For the text-containing cell, return its midpoint in [X, Y] coordinate format. 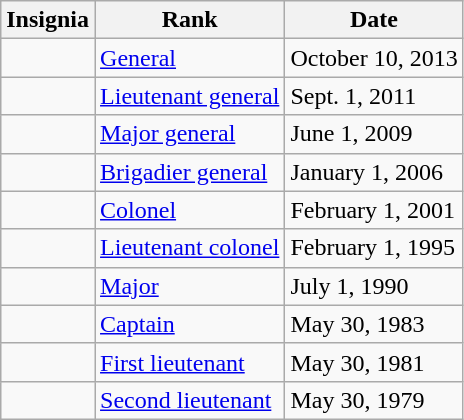
February 1, 2001 [374, 210]
Major [190, 286]
May 30, 1979 [374, 400]
Lieutenant general [190, 96]
Lieutenant colonel [190, 248]
May 30, 1981 [374, 362]
Captain [190, 324]
Colonel [190, 210]
Second lieutenant [190, 400]
Sept. 1, 2011 [374, 96]
Date [374, 20]
January 1, 2006 [374, 172]
First lieutenant [190, 362]
Insignia [48, 20]
Major general [190, 134]
February 1, 1995 [374, 248]
October 10, 2013 [374, 58]
Rank [190, 20]
Brigadier general [190, 172]
July 1, 1990 [374, 286]
May 30, 1983 [374, 324]
General [190, 58]
June 1, 2009 [374, 134]
